Search for the cell housing the specified text and yield its (x, y) center coordinate. 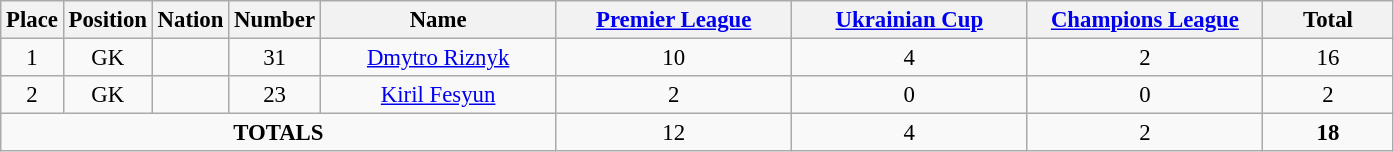
Ukrainian Cup (910, 20)
12 (674, 133)
Total (1328, 20)
23 (275, 95)
Dmytro Riznyk (438, 58)
18 (1328, 133)
1 (32, 58)
10 (674, 58)
Place (32, 20)
Number (275, 20)
Premier League (674, 20)
Champions League (1145, 20)
16 (1328, 58)
Name (438, 20)
TOTALS (278, 133)
Kiril Fesyun (438, 95)
Position (108, 20)
Nation (190, 20)
31 (275, 58)
